Find where the given text appears and provide that cell's center as [x, y] coordinate. 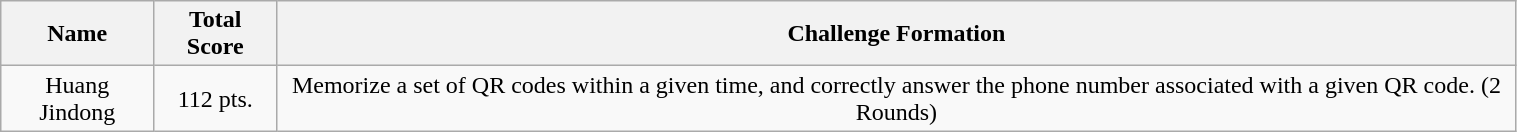
Memorize a set of QR codes within a given time, and correctly answer the phone number associated with a given QR code. (2 Rounds) [896, 98]
Huang Jindong [78, 98]
Name [78, 34]
112 pts. [216, 98]
Total Score [216, 34]
Challenge Formation [896, 34]
